Locate the cell with the specified text and output its [x, y] center coordinate. 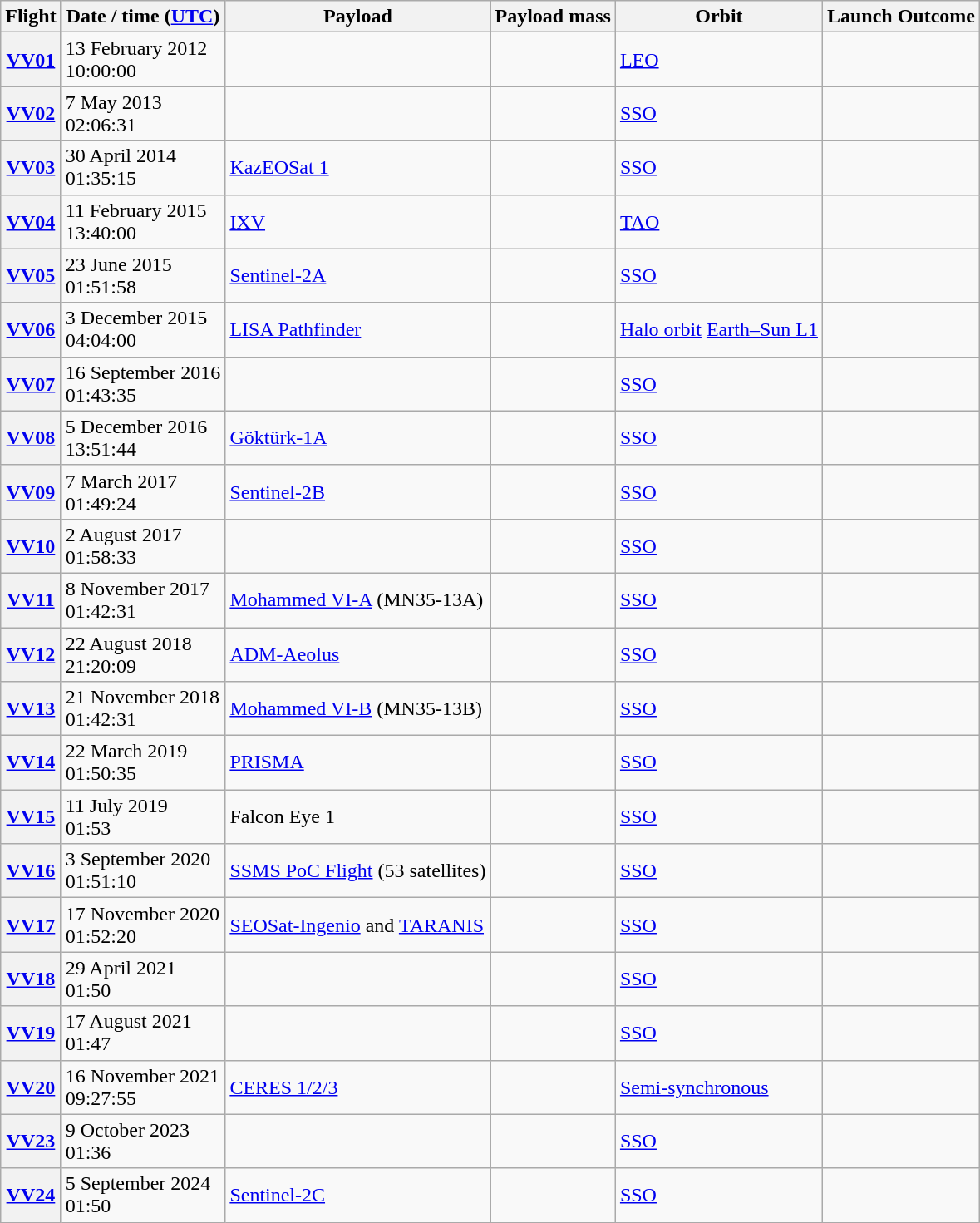
LEO [718, 60]
Mohammed VI-A (MN35-13A) [357, 600]
Mohammed VI-B (MN35-13B) [357, 708]
VV24 [31, 1196]
3 December 201504:04:00 [143, 329]
VV11 [31, 600]
11 July 201901:53 [143, 816]
11 February 201513:40:00 [143, 221]
23 June 201501:51:58 [143, 276]
ADM-Aeolus [357, 653]
2 August 201701:58:33 [143, 545]
VV03 [31, 168]
Orbit [718, 17]
5 September 202401:50 [143, 1196]
3 September 202001:51:10 [143, 871]
TAO [718, 221]
21 November 201801:42:31 [143, 708]
Sentinel-2C [357, 1196]
VV05 [31, 276]
VV09 [31, 492]
VV20 [31, 1087]
Halo orbit Earth–Sun L1 [718, 329]
VV10 [31, 545]
KazEOSat 1 [357, 168]
17 August 202101:47 [143, 1033]
CERES 1/2/3 [357, 1087]
VV16 [31, 871]
Launch Outcome [901, 17]
Sentinel-2B [357, 492]
VV13 [31, 708]
SEOSat-Ingenio and TARANIS [357, 925]
29 April 202101:50 [143, 979]
VV06 [31, 329]
5 December 201613:51:44 [143, 437]
7 March 201701:49:24 [143, 492]
VV07 [31, 384]
Semi-synchronous [718, 1087]
LISA Pathfinder [357, 329]
Falcon Eye 1 [357, 816]
30 April 201401:35:15 [143, 168]
22 March 201901:50:35 [143, 763]
VV04 [31, 221]
9 October 202301:36 [143, 1141]
VV15 [31, 816]
IXV [357, 221]
7 May 201302:06:31 [143, 113]
17 November 202001:52:20 [143, 925]
Sentinel-2A [357, 276]
VV23 [31, 1141]
PRISMA [357, 763]
Payload [357, 17]
VV19 [31, 1033]
VV14 [31, 763]
SSMS PoC Flight (53 satellites) [357, 871]
VV02 [31, 113]
Flight [31, 17]
VV08 [31, 437]
Göktürk-1A [357, 437]
VV01 [31, 60]
VV17 [31, 925]
22 August 201821:20:09 [143, 653]
VV18 [31, 979]
VV12 [31, 653]
8 November 201701:42:31 [143, 600]
16 November 202109:27:55 [143, 1087]
Date / time (UTC) [143, 17]
16 September 201601:43:35 [143, 384]
Payload mass [553, 17]
13 February 201210:00:00 [143, 60]
